Determine the [x, y] coordinate at the center of the cell enclosing the given text.  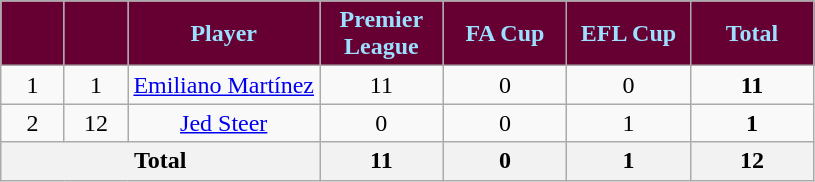
Emiliano Martínez [224, 85]
FA Cup [505, 34]
Jed Steer [224, 123]
2 [33, 123]
Premier League [382, 34]
EFL Cup [629, 34]
Player [224, 34]
